From the cell containing the given text, extract its center point as [X, Y] coordinate. 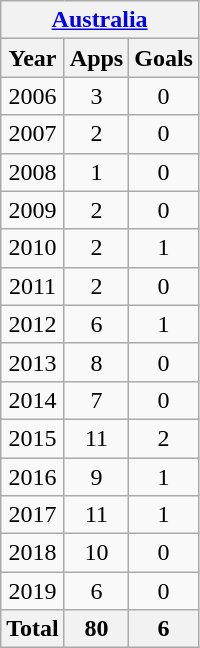
2014 [33, 400]
2009 [33, 210]
2017 [33, 515]
2010 [33, 248]
2019 [33, 591]
9 [96, 477]
Total [33, 629]
10 [96, 553]
2012 [33, 324]
2016 [33, 477]
8 [96, 362]
2006 [33, 96]
2011 [33, 286]
Goals [164, 58]
2018 [33, 553]
3 [96, 96]
Australia [100, 20]
2013 [33, 362]
Apps [96, 58]
7 [96, 400]
80 [96, 629]
2008 [33, 172]
2015 [33, 438]
Year [33, 58]
2007 [33, 134]
